Provide the [x, y] coordinate of the cell's center where the given text is located.  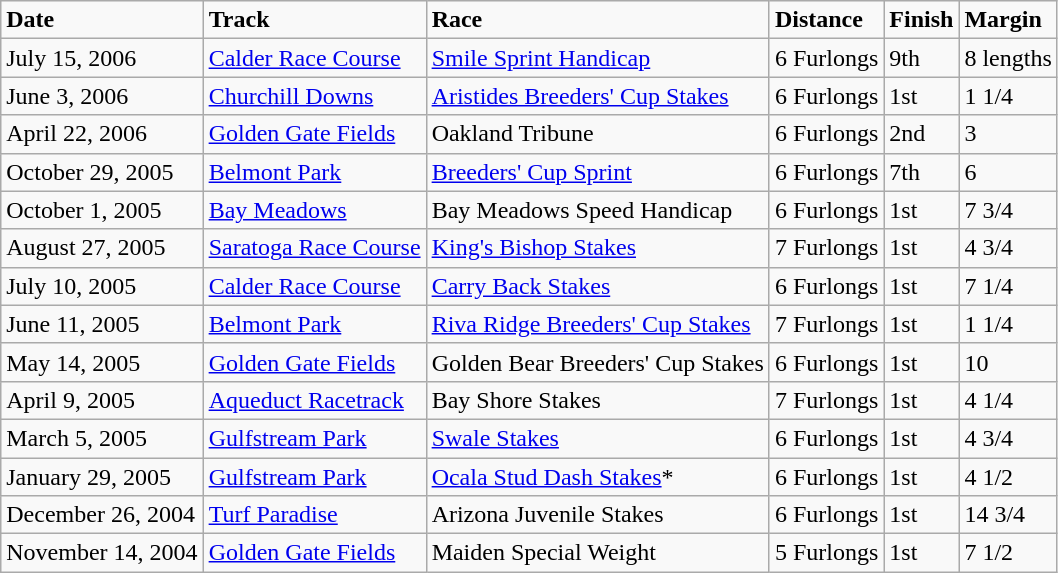
August 27, 2005 [102, 248]
Bay Shore Stakes [598, 400]
Golden Bear Breeders' Cup Stakes [598, 362]
Maiden Special Weight [598, 553]
January 29, 2005 [102, 477]
April 22, 2006 [102, 134]
King's Bishop Stakes [598, 248]
Swale Stakes [598, 438]
June 11, 2005 [102, 324]
Turf Paradise [314, 515]
Churchill Downs [314, 96]
Bay Meadows Speed Handicap [598, 210]
14 3/4 [1008, 515]
4 1/2 [1008, 477]
5 Furlongs [826, 553]
7 3/4 [1008, 210]
November 14, 2004 [102, 553]
3 [1008, 134]
Race [598, 20]
December 26, 2004 [102, 515]
4 1/4 [1008, 400]
March 5, 2005 [102, 438]
May 14, 2005 [102, 362]
Bay Meadows [314, 210]
July 10, 2005 [102, 286]
October 1, 2005 [102, 210]
Breeders' Cup Sprint [598, 172]
Margin [1008, 20]
7 1/4 [1008, 286]
Riva Ridge Breeders' Cup Stakes [598, 324]
7 1/2 [1008, 553]
Ocala Stud Dash Stakes* [598, 477]
October 29, 2005 [102, 172]
7th [922, 172]
July 15, 2006 [102, 58]
Oakland Tribune [598, 134]
June 3, 2006 [102, 96]
Distance [826, 20]
8 lengths [1008, 58]
6 [1008, 172]
2nd [922, 134]
April 9, 2005 [102, 400]
Date [102, 20]
9th [922, 58]
Track [314, 20]
Finish [922, 20]
Smile Sprint Handicap [598, 58]
Aristides Breeders' Cup Stakes [598, 96]
Saratoga Race Course [314, 248]
Aqueduct Racetrack [314, 400]
Arizona Juvenile Stakes [598, 515]
10 [1008, 362]
Carry Back Stakes [598, 286]
